Return the [X, Y] coordinate for the center point of the cell that contains the specified text.  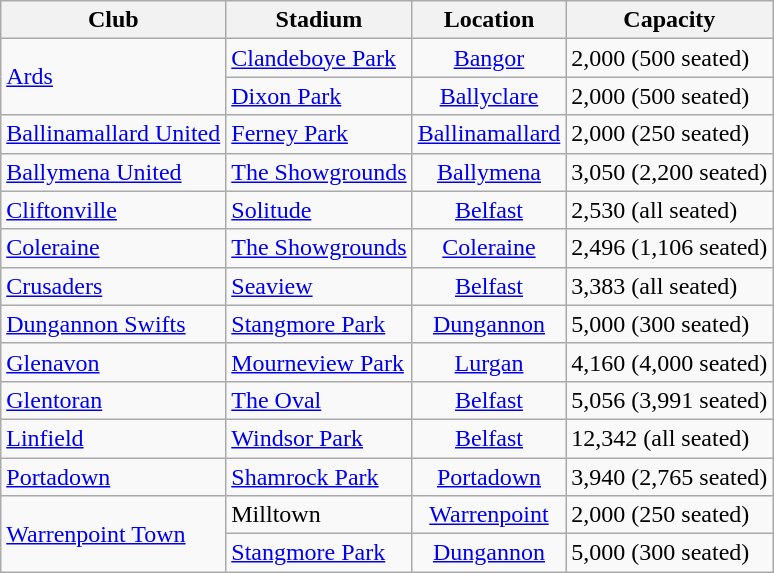
Solitude [319, 210]
Warrenpoint [489, 515]
Warrenpoint Town [114, 534]
Bangor [489, 58]
Ballyclare [489, 96]
Capacity [670, 20]
Ards [114, 77]
Ballinamallard United [114, 134]
Clandeboye Park [319, 58]
2,530 (all seated) [670, 210]
Dixon Park [319, 96]
3,940 (2,765 seated) [670, 477]
Ballymena United [114, 172]
Lurgan [489, 362]
3,050 (2,200 seated) [670, 172]
3,383 (all seated) [670, 286]
Seaview [319, 286]
12,342 (all seated) [670, 438]
2,496 (1,106 seated) [670, 248]
Milltown [319, 515]
Glenavon [114, 362]
4,160 (4,000 seated) [670, 362]
Ballinamallard [489, 134]
Windsor Park [319, 438]
5,056 (3,991 seated) [670, 400]
The Oval [319, 400]
Club [114, 20]
Crusaders [114, 286]
Glentoran [114, 400]
Dungannon Swifts [114, 324]
Linfield [114, 438]
Mourneview Park [319, 362]
Ballymena [489, 172]
Stadium [319, 20]
Shamrock Park [319, 477]
Ferney Park [319, 134]
Cliftonville [114, 210]
Location [489, 20]
